Determine the [X, Y] coordinate at the center of the cell enclosing the given text.  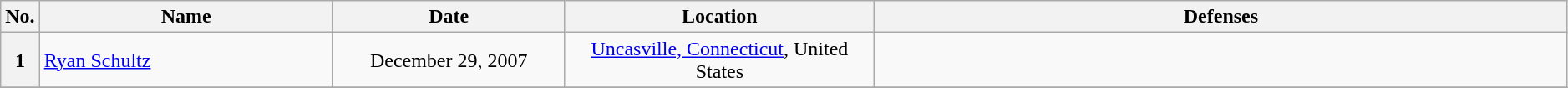
No. [20, 17]
December 29, 2007 [449, 60]
1 [20, 60]
Name [185, 17]
Defenses [1221, 17]
Ryan Schultz [185, 60]
Uncasville, Connecticut, United States [719, 60]
Location [719, 17]
Date [449, 17]
